Detect which cell encompasses the target text, then output its [X, Y] center coordinate. 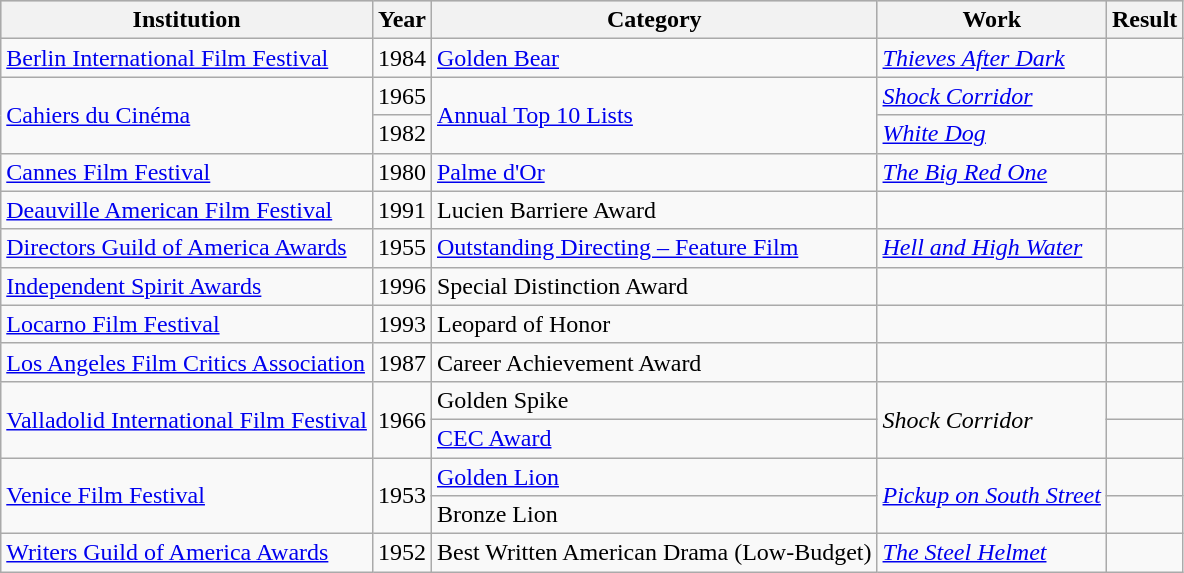
1993 [402, 324]
Year [402, 20]
White Dog [992, 134]
Deauville American Film Festival [187, 210]
1980 [402, 172]
1996 [402, 286]
Palme d'Or [654, 172]
1991 [402, 210]
Thieves After Dark [992, 58]
Cahiers du Cinéma [187, 115]
1982 [402, 134]
Annual Top 10 Lists [654, 115]
Cannes Film Festival [187, 172]
Los Angeles Film Critics Association [187, 362]
Work [992, 20]
Result [1144, 20]
Golden Bear [654, 58]
Golden Spike [654, 400]
Leopard of Honor [654, 324]
Writers Guild of America Awards [187, 553]
Career Achievement Award [654, 362]
1955 [402, 248]
Institution [187, 20]
1987 [402, 362]
1953 [402, 496]
Best Written American Drama (Low-Budget) [654, 553]
Lucien Barriere Award [654, 210]
Outstanding Directing – Feature Film [654, 248]
CEC Award [654, 438]
Independent Spirit Awards [187, 286]
Venice Film Festival [187, 496]
Directors Guild of America Awards [187, 248]
Golden Lion [654, 477]
1965 [402, 96]
Berlin International Film Festival [187, 58]
1984 [402, 58]
1952 [402, 553]
Hell and High Water [992, 248]
Category [654, 20]
Locarno Film Festival [187, 324]
The Steel Helmet [992, 553]
The Big Red One [992, 172]
1966 [402, 419]
Pickup on South Street [992, 496]
Valladolid International Film Festival [187, 419]
Special Distinction Award [654, 286]
Bronze Lion [654, 515]
